From the cell containing the given text, extract its center point as [X, Y] coordinate. 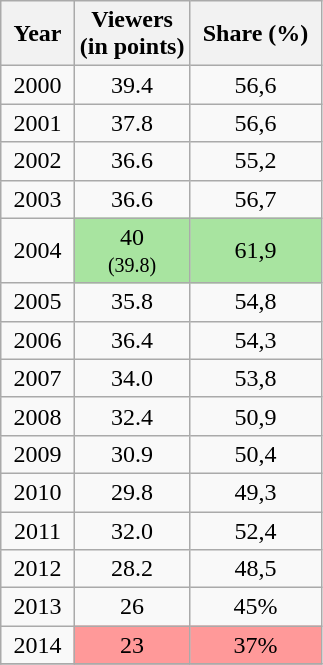
54,8 [256, 302]
2012 [38, 569]
45% [256, 607]
40(39.8) [132, 250]
2009 [38, 454]
2004 [38, 250]
32.4 [132, 416]
34.0 [132, 378]
Share (%) [256, 34]
2014 [38, 645]
55,2 [256, 161]
37.8 [132, 123]
35.8 [132, 302]
2007 [38, 378]
2013 [38, 607]
2001 [38, 123]
49,3 [256, 492]
2002 [38, 161]
39.4 [132, 85]
32.0 [132, 531]
2003 [38, 199]
23 [132, 645]
26 [132, 607]
2008 [38, 416]
2005 [38, 302]
29.8 [132, 492]
Viewers(in points) [132, 34]
Year [38, 34]
2011 [38, 531]
50,9 [256, 416]
54,3 [256, 340]
2000 [38, 85]
61,9 [256, 250]
36.4 [132, 340]
30.9 [132, 454]
48,5 [256, 569]
56,7 [256, 199]
37% [256, 645]
2010 [38, 492]
52,4 [256, 531]
2006 [38, 340]
28.2 [132, 569]
53,8 [256, 378]
50,4 [256, 454]
